Output the [X, Y] coordinate of the center of the cell containing the given text.  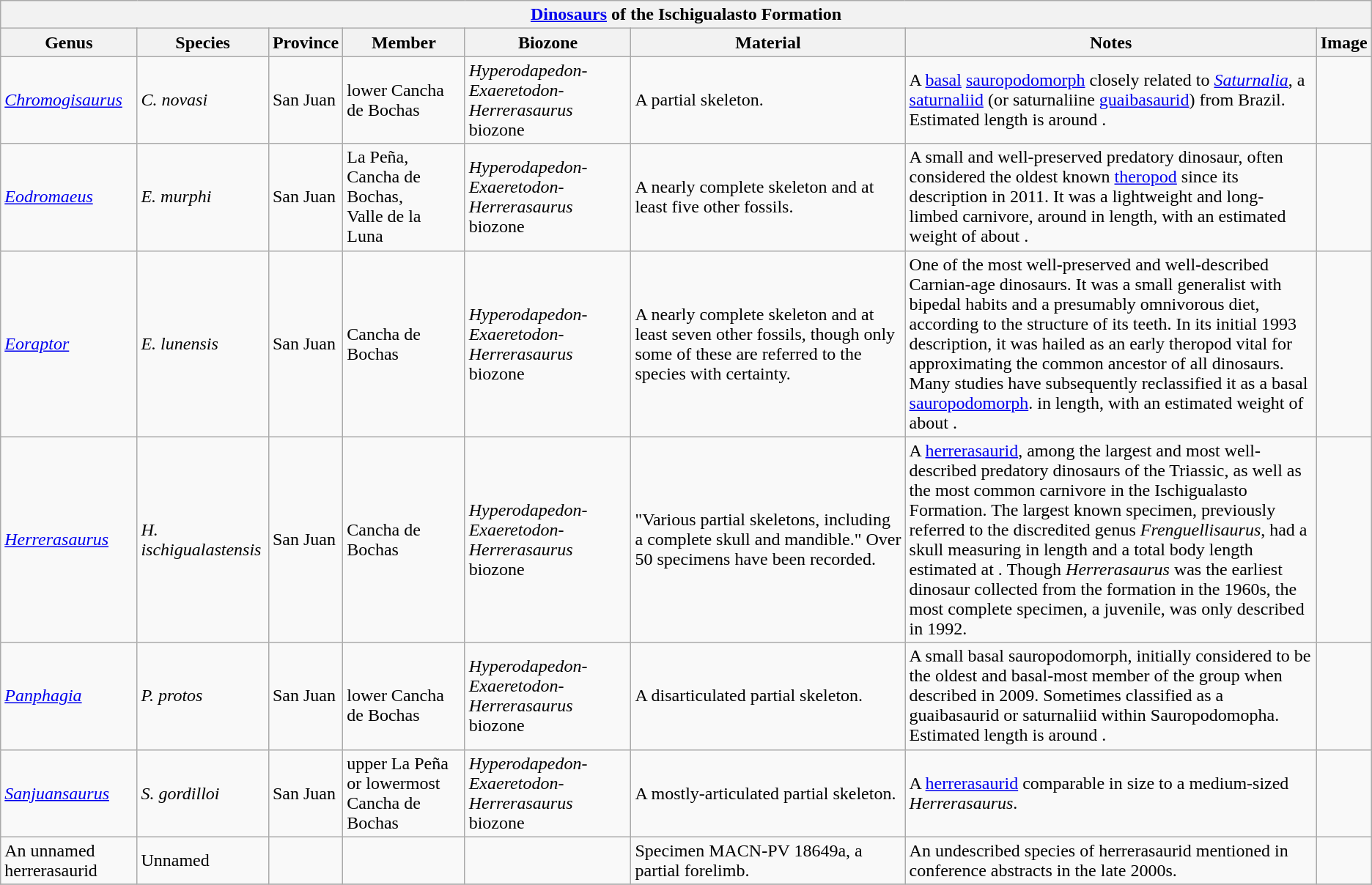
A partial skeleton. [768, 100]
A nearly complete skeleton and at least five other fossils. [768, 197]
Material [768, 42]
Notes [1111, 42]
A nearly complete skeleton and at least seven other fossils, though only some of these are referred to the species with certainty. [768, 344]
La Peña,Cancha de Bochas,Valle de la Luna [404, 197]
E. murphi [203, 197]
Sanjuansaurus [69, 793]
Province [305, 42]
Species [203, 42]
A disarticulated partial skeleton. [768, 696]
"Various partial skeletons, including a complete skull and mandible." Over 50 specimens have been recorded. [768, 539]
Panphagia [69, 696]
Image [1344, 42]
Dinosaurs of the Ischigualasto Formation [686, 15]
P. protos [203, 696]
Specimen MACN-PV 18649a, a partial forelimb. [768, 860]
Member [404, 42]
Eodromaeus [69, 197]
An unnamed herrerasaurid [69, 860]
S. gordilloi [203, 793]
An undescribed species of herrerasaurid mentioned in conference abstracts in the late 2000s. [1111, 860]
Chromogisaurus [69, 100]
H. ischigualastensis [203, 539]
Genus [69, 42]
A mostly-articulated partial skeleton. [768, 793]
Biozone [548, 42]
Herrerasaurus [69, 539]
A herrerasaurid comparable in size to a medium-sized Herrerasaurus. [1111, 793]
E. lunensis [203, 344]
Unnamed [203, 860]
upper La Peña or lowermost Cancha de Bochas [404, 793]
Eoraptor [69, 344]
C. novasi [203, 100]
A basal sauropodomorph closely related to Saturnalia, a saturnaliid (or saturnaliine guaibasaurid) from Brazil. Estimated length is around . [1111, 100]
